Determine the (X, Y) coordinate at the center of the cell enclosing the given text.  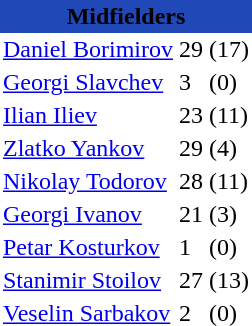
3 (191, 82)
28 (191, 182)
Zlatko Yankov (88, 148)
(4) (229, 148)
Nikolay Todorov (88, 182)
Daniel Borimirov (88, 50)
(17) (229, 50)
1 (191, 248)
Petar Kosturkov (88, 248)
23 (191, 116)
Georgi Slavchev (88, 82)
27 (191, 280)
(3) (229, 214)
Midfielders (126, 16)
Ilian Iliev (88, 116)
21 (191, 214)
Stanimir Stoilov (88, 280)
(13) (229, 280)
Georgi Ivanov (88, 214)
